Locate the cell with the specified text and output its (x, y) center coordinate. 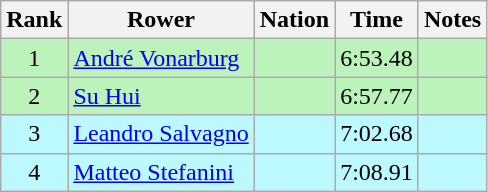
Su Hui (161, 96)
6:53.48 (377, 58)
André Vonarburg (161, 58)
Rank (34, 20)
6:57.77 (377, 96)
1 (34, 58)
2 (34, 96)
7:02.68 (377, 134)
3 (34, 134)
7:08.91 (377, 172)
Notes (452, 20)
Time (377, 20)
Leandro Salvagno (161, 134)
Rower (161, 20)
Matteo Stefanini (161, 172)
Nation (294, 20)
4 (34, 172)
